Capture the cell that displays the provided text and extract its (X, Y) central coordinate. 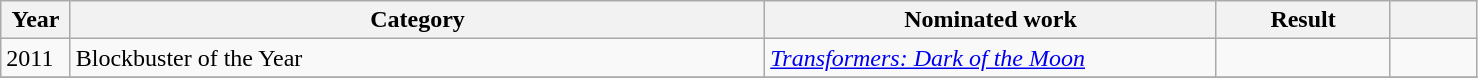
Transformers: Dark of the Moon (990, 58)
Category (418, 20)
Result (1303, 20)
Nominated work (990, 20)
Blockbuster of the Year (418, 58)
Year (36, 20)
2011 (36, 58)
